Provide the (x, y) coordinate of the cell's center where the given text is located.  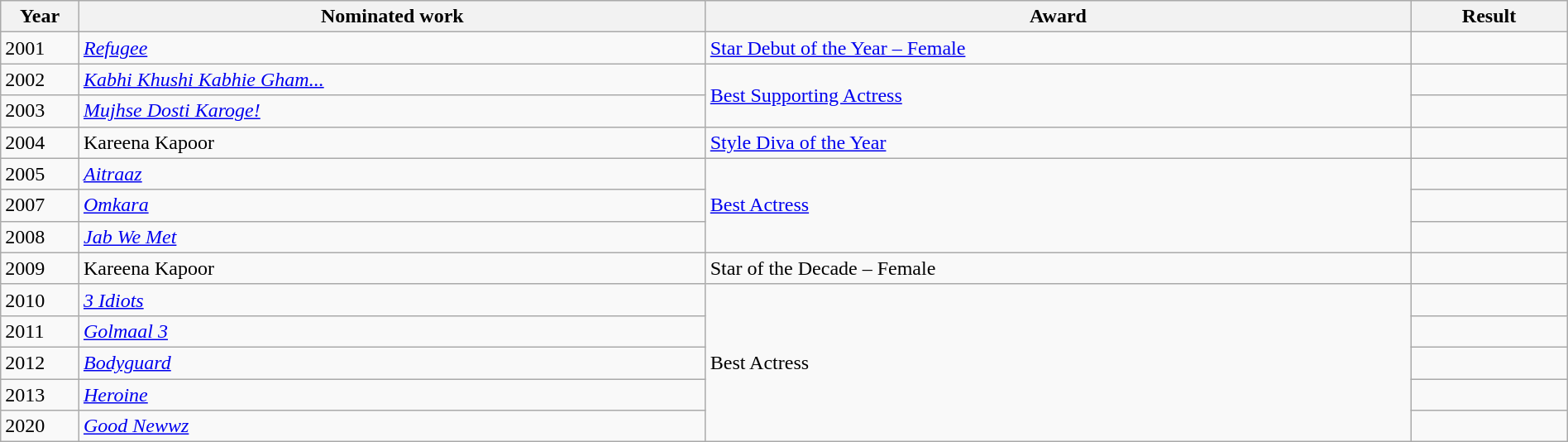
Kabhi Khushi Kabhie Gham... (392, 79)
2010 (40, 300)
2012 (40, 363)
Good Newwz (392, 426)
2007 (40, 205)
Style Diva of the Year (1059, 142)
2013 (40, 395)
Nominated work (392, 17)
2003 (40, 111)
Best Supporting Actress (1059, 95)
2009 (40, 268)
Mujhse Dosti Karoge! (392, 111)
3 Idiots (392, 300)
Year (40, 17)
Award (1059, 17)
2020 (40, 426)
2004 (40, 142)
Star of the Decade – Female (1059, 268)
2002 (40, 79)
Omkara (392, 205)
Result (1489, 17)
Refugee (392, 48)
2008 (40, 237)
Heroine (392, 395)
2005 (40, 174)
Aitraaz (392, 174)
Jab We Met (392, 237)
Bodyguard (392, 363)
Star Debut of the Year – Female (1059, 48)
2001 (40, 48)
2011 (40, 331)
Golmaal 3 (392, 331)
